For the text-containing cell, return its midpoint in (X, Y) coordinate format. 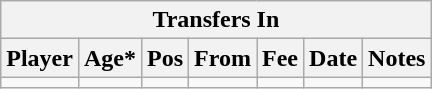
Notes (397, 58)
Date (334, 58)
From (223, 58)
Transfers In (216, 20)
Fee (280, 58)
Player (40, 58)
Pos (164, 58)
Age* (110, 58)
